Identify which cell holds the provided text, then report its [x, y] central coordinate. 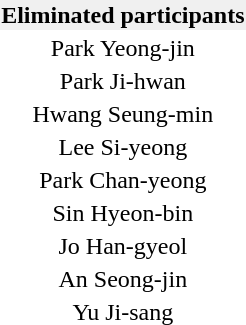
An Seong-jin [123, 279]
Eliminated participants [123, 15]
Lee Si-yeong [123, 147]
Sin Hyeon-bin [123, 213]
Park Ji-hwan [123, 81]
Jo Han-gyeol [123, 246]
Park Chan-yeong [123, 180]
Hwang Seung-min [123, 114]
Park Yeong-jin [123, 48]
